Capture the cell that displays the provided text and extract its (x, y) central coordinate. 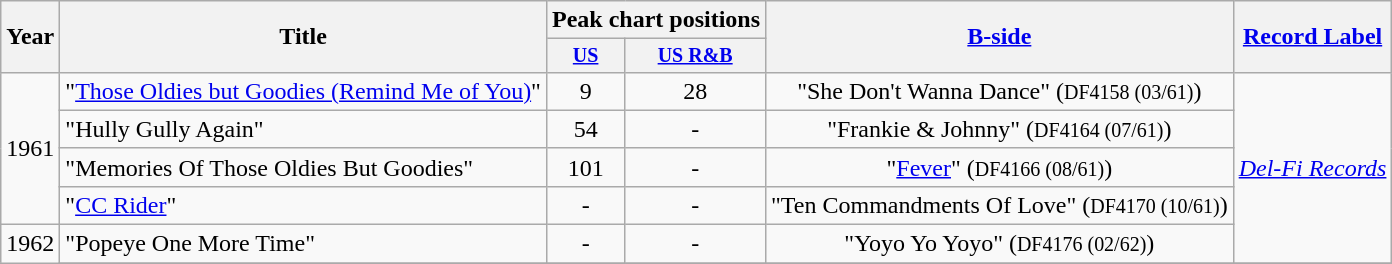
"Fever" (DF4166 (08/61)) (1000, 167)
Peak chart positions (656, 20)
1961 (30, 148)
28 (696, 91)
B-side (1000, 37)
Del-Fi Records (1312, 167)
US (585, 56)
"Ten Commandments Of Love" (DF4170 (10/61)) (1000, 205)
"Frankie & Johnny" (DF4164 (07/61)) (1000, 129)
"Memories Of Those Oldies But Goodies" (304, 167)
Record Label (1312, 37)
9 (585, 91)
"Yoyo Yo Yoyo" (DF4176 (02/62)) (1000, 244)
"Those Oldies but Goodies (Remind Me of You)" (304, 91)
Title (304, 37)
101 (585, 167)
"Popeye One More Time" (304, 244)
1962 (30, 244)
Year (30, 37)
US R&B (696, 56)
"CC Rider" (304, 205)
54 (585, 129)
"Hully Gully Again" (304, 129)
"She Don't Wanna Dance" (DF4158 (03/61)) (1000, 91)
